Detect which cell encompasses the target text, then output its [x, y] center coordinate. 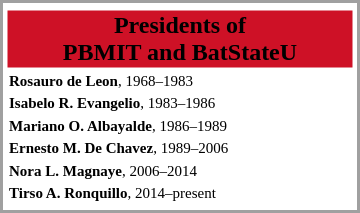
Nora L. Magnaye, 2006–2014 [180, 170]
Rosauro de Leon, 1968–1983 [180, 80]
Tirso A. Ronquillo, 2014–present [180, 193]
Presidents of PBMIT and BatStateU [180, 38]
Isabelo R. Evangelio, 1983–1986 [180, 103]
Ernesto M. De Chavez, 1989–2006 [180, 148]
Mariano O. Albayalde, 1986–1989 [180, 126]
